Scan for the cell matching the given text and deliver its [x, y] coordinate at center. 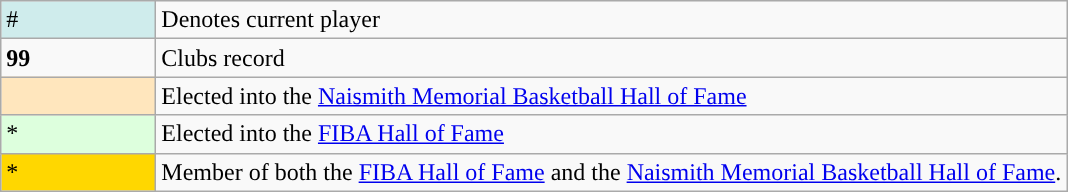
Denotes current player [612, 20]
99 [78, 58]
Elected into the Naismith Memorial Basketball Hall of Fame [612, 96]
Clubs record [612, 58]
Member of both the FIBA Hall of Fame and the Naismith Memorial Basketball Hall of Fame. [612, 172]
# [78, 20]
Elected into the FIBA Hall of Fame [612, 134]
